For the text-containing cell, return its midpoint in [X, Y] coordinate format. 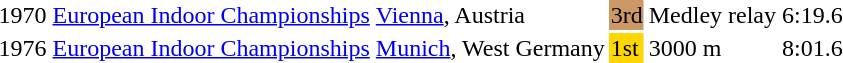
Vienna, Austria [490, 15]
3000 m [712, 48]
Munich, West Germany [490, 48]
3rd [626, 15]
1st [626, 48]
Medley relay [712, 15]
